Scan for the cell matching the given text and deliver its [X, Y] coordinate at center. 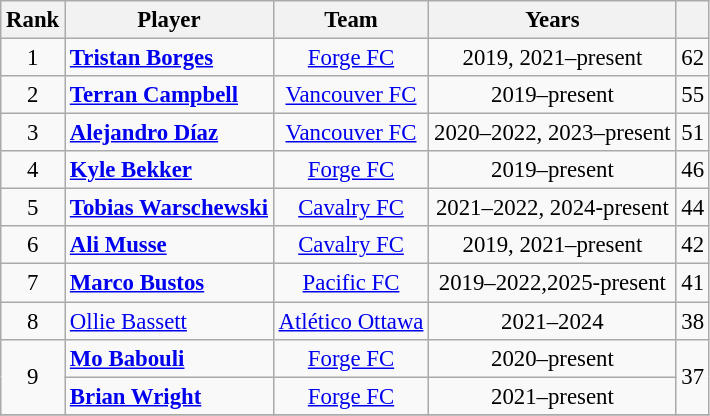
5 [33, 208]
Brian Wright [170, 396]
Ollie Bassett [170, 321]
55 [692, 95]
7 [33, 283]
2021–present [552, 396]
Team [350, 20]
2021–2024 [552, 321]
Pacific FC [350, 283]
3 [33, 133]
2020–present [552, 358]
Ali Musse [170, 245]
8 [33, 321]
4 [33, 170]
37 [692, 376]
2021–2022, 2024-present [552, 208]
Kyle Bekker [170, 170]
2 [33, 95]
Tristan Borges [170, 58]
Rank [33, 20]
46 [692, 170]
1 [33, 58]
Atlético Ottawa [350, 321]
Mo Babouli [170, 358]
2019–2022,2025-present [552, 283]
2020–2022, 2023–present [552, 133]
Years [552, 20]
51 [692, 133]
62 [692, 58]
9 [33, 376]
38 [692, 321]
41 [692, 283]
42 [692, 245]
Terran Campbell [170, 95]
Alejandro Díaz [170, 133]
44 [692, 208]
Marco Bustos [170, 283]
Tobias Warschewski [170, 208]
Player [170, 20]
6 [33, 245]
